Output the [X, Y] coordinate of the center of the cell containing the given text.  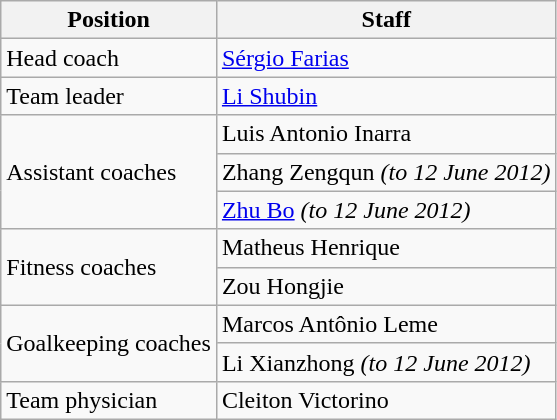
Matheus Henrique [386, 248]
Luis Antonio Inarra [386, 134]
Sérgio Farias [386, 58]
Marcos Antônio Leme [386, 324]
Zou Hongjie [386, 286]
Fitness coaches [109, 267]
Team physician [109, 400]
Li Shubin [386, 96]
Team leader [109, 96]
Assistant coaches [109, 172]
Position [109, 20]
Zhu Bo (to 12 June 2012) [386, 210]
Head coach [109, 58]
Staff [386, 20]
Goalkeeping coaches [109, 343]
Cleiton Victorino [386, 400]
Li Xianzhong (to 12 June 2012) [386, 362]
Zhang Zengqun (to 12 June 2012) [386, 172]
